Identify which cell holds the provided text, then report its (x, y) central coordinate. 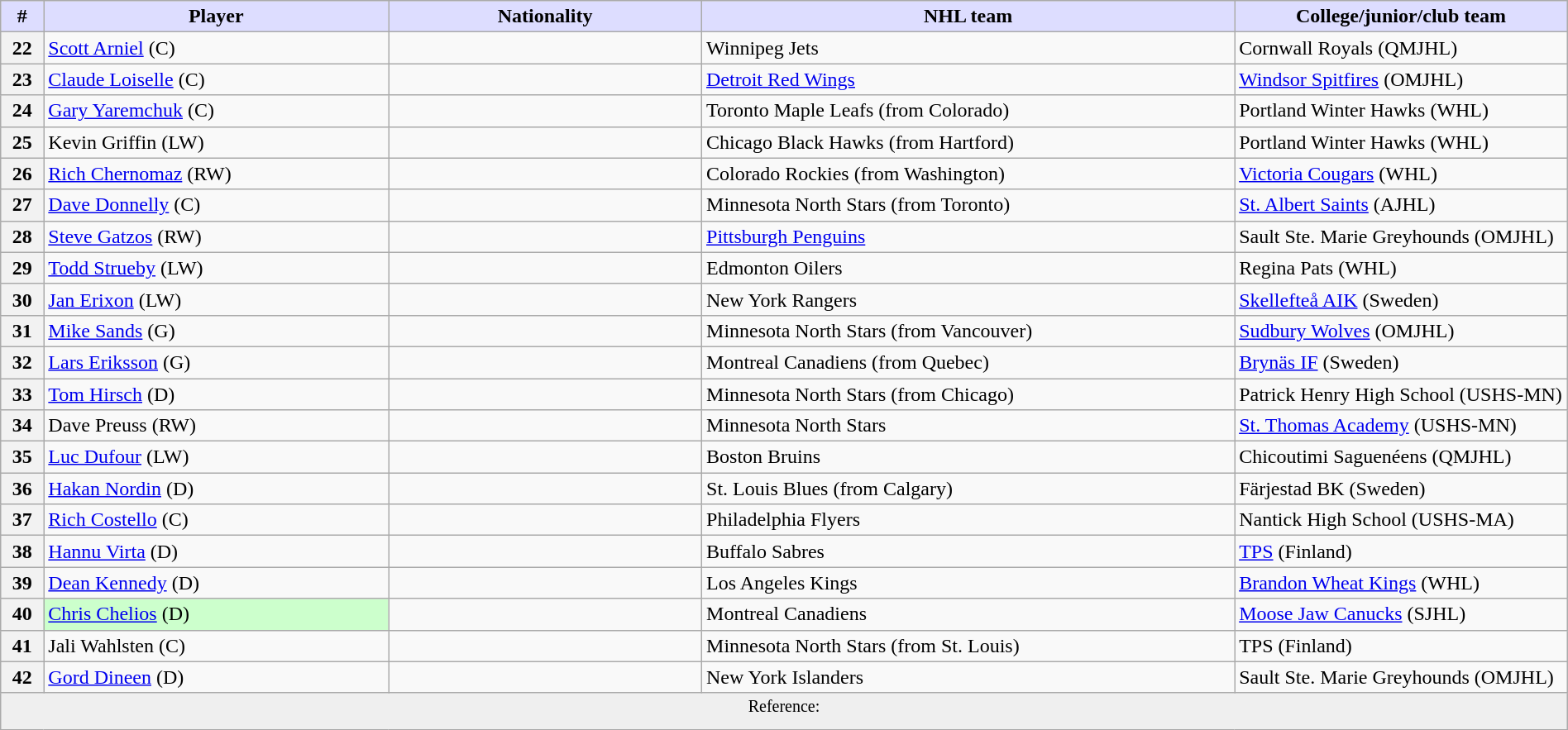
39 (22, 583)
Todd Strueby (LW) (217, 268)
Rich Chernomaz (RW) (217, 174)
Windsor Spitfires (OMJHL) (1401, 79)
New York Rangers (968, 299)
Gord Dineen (D) (217, 677)
Reference: (784, 711)
Luc Dufour (LW) (217, 457)
29 (22, 268)
35 (22, 457)
Buffalo Sabres (968, 551)
Steve Gatzos (RW) (217, 236)
Sudbury Wolves (OMJHL) (1401, 331)
College/junior/club team (1401, 17)
41 (22, 646)
Pittsburgh Penguins (968, 236)
Brandon Wheat Kings (WHL) (1401, 583)
Winnipeg Jets (968, 48)
Montreal Canadiens (from Quebec) (968, 362)
St. Thomas Academy (USHS-MN) (1401, 426)
33 (22, 394)
Philadelphia Flyers (968, 520)
Hannu Virta (D) (217, 551)
32 (22, 362)
NHL team (968, 17)
Dean Kennedy (D) (217, 583)
Gary Yaremchuk (C) (217, 111)
Montreal Canadiens (968, 614)
37 (22, 520)
Tom Hirsch (D) (217, 394)
Minnesota North Stars (from St. Louis) (968, 646)
25 (22, 142)
Rich Costello (C) (217, 520)
Minnesota North Stars (from Toronto) (968, 205)
Claude Loiselle (C) (217, 79)
Player (217, 17)
Los Angeles Kings (968, 583)
Jali Wahlsten (C) (217, 646)
24 (22, 111)
Colorado Rockies (from Washington) (968, 174)
Minnesota North Stars (from Vancouver) (968, 331)
Chicoutimi Saguenéens (QMJHL) (1401, 457)
31 (22, 331)
Mike Sands (G) (217, 331)
Chris Chelios (D) (217, 614)
Jan Erixon (LW) (217, 299)
Regina Pats (WHL) (1401, 268)
Moose Jaw Canucks (SJHL) (1401, 614)
Victoria Cougars (WHL) (1401, 174)
Toronto Maple Leafs (from Colorado) (968, 111)
Dave Preuss (RW) (217, 426)
# (22, 17)
Brynäs IF (Sweden) (1401, 362)
New York Islanders (968, 677)
Boston Bruins (968, 457)
36 (22, 489)
Chicago Black Hawks (from Hartford) (968, 142)
22 (22, 48)
Detroit Red Wings (968, 79)
38 (22, 551)
26 (22, 174)
23 (22, 79)
St. Albert Saints (AJHL) (1401, 205)
Dave Donnelly (C) (217, 205)
Patrick Henry High School (USHS-MN) (1401, 394)
Minnesota North Stars (from Chicago) (968, 394)
34 (22, 426)
Lars Eriksson (G) (217, 362)
Cornwall Royals (QMJHL) (1401, 48)
42 (22, 677)
St. Louis Blues (from Calgary) (968, 489)
Edmonton Oilers (968, 268)
40 (22, 614)
Nationality (546, 17)
30 (22, 299)
27 (22, 205)
Färjestad BK (Sweden) (1401, 489)
Minnesota North Stars (968, 426)
Hakan Nordin (D) (217, 489)
Nantick High School (USHS-MA) (1401, 520)
Kevin Griffin (LW) (217, 142)
Scott Arniel (C) (217, 48)
28 (22, 236)
Skellefteå AIK (Sweden) (1401, 299)
